From the cell containing the given text, extract its center point as [X, Y] coordinate. 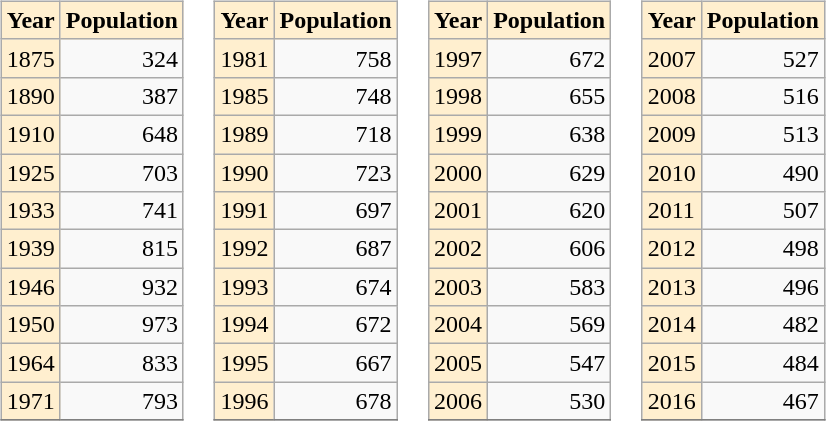
1933 [30, 211]
638 [550, 134]
2016 [672, 401]
1998 [458, 96]
2009 [672, 134]
1993 [244, 287]
2015 [672, 363]
674 [336, 287]
1994 [244, 325]
620 [550, 211]
1999 [458, 134]
687 [336, 249]
324 [122, 58]
1890 [30, 96]
1997 [458, 58]
496 [762, 287]
583 [550, 287]
655 [550, 96]
697 [336, 211]
513 [762, 134]
2012 [672, 249]
932 [122, 287]
741 [122, 211]
1964 [30, 363]
1925 [30, 173]
1985 [244, 96]
1996 [244, 401]
793 [122, 401]
2005 [458, 363]
530 [550, 401]
1939 [30, 249]
1910 [30, 134]
2007 [672, 58]
527 [762, 58]
547 [550, 363]
2013 [672, 287]
748 [336, 96]
2011 [672, 211]
667 [336, 363]
2002 [458, 249]
1991 [244, 211]
2014 [672, 325]
703 [122, 173]
2010 [672, 173]
1950 [30, 325]
2008 [672, 96]
1875 [30, 58]
629 [550, 173]
2001 [458, 211]
387 [122, 96]
815 [122, 249]
490 [762, 173]
1990 [244, 173]
758 [336, 58]
1989 [244, 134]
482 [762, 325]
973 [122, 325]
516 [762, 96]
1971 [30, 401]
2000 [458, 173]
569 [550, 325]
1981 [244, 58]
648 [122, 134]
1995 [244, 363]
498 [762, 249]
2006 [458, 401]
678 [336, 401]
2004 [458, 325]
1992 [244, 249]
723 [336, 173]
484 [762, 363]
718 [336, 134]
833 [122, 363]
606 [550, 249]
467 [762, 401]
1946 [30, 287]
2003 [458, 287]
507 [762, 211]
